For the text-containing cell, return its midpoint in [X, Y] coordinate format. 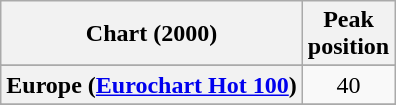
Peakposition [348, 34]
Europe (Eurochart Hot 100) [152, 85]
Chart (2000) [152, 34]
40 [348, 85]
